Determine the (x, y) coordinate at the center of the cell enclosing the given text.  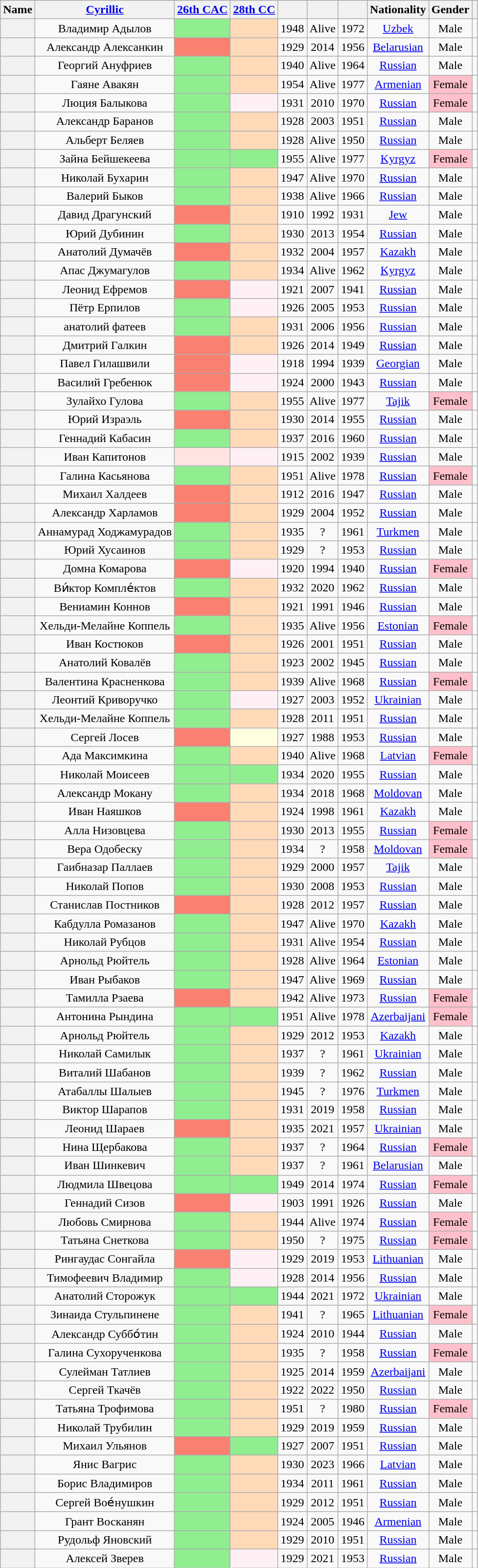
Рингаудас Сонгайла (105, 1259)
Галина Сухорученкова (105, 1353)
Михаил Халдеев (105, 494)
Янис Вагрис (105, 1465)
1960 (352, 438)
Юрий Хусаинов (105, 550)
Антонина Рындина (105, 1017)
Давид Драгунский (105, 214)
Виталий Шабанов (105, 1073)
1975 (352, 1240)
Иван Костюков (105, 644)
2001 (322, 644)
Грант Восканян (105, 1521)
1915 (293, 457)
Name (18, 10)
Николай Рубцов (105, 942)
Сергей Ткачёв (105, 1390)
Тамилла Рзаева (105, 998)
Nationality (398, 10)
Николай Моисеев (105, 774)
1910 (293, 214)
Николай Самилык (105, 1054)
26th CAC (203, 10)
Геннадий Сизов (105, 1203)
1992 (322, 214)
Гаибназар Паллаев (105, 867)
1973 (352, 998)
2006 (322, 327)
Александр Харламов (105, 513)
Нина Щербакова (105, 1147)
Татьяна Снеткова (105, 1240)
Николай Трубилин (105, 1427)
Валерий Быков (105, 196)
Александр Мокану (105, 793)
Борис Владимиров (105, 1483)
Любовь Смирнова (105, 1221)
Александр Баранов (105, 121)
анатолий фатеев (105, 327)
Георгий Ануфриев (105, 66)
Зайна Бейшекеева (105, 159)
2018 (322, 793)
Иван Рыбаков (105, 980)
Вениамин Коннов (105, 607)
1925 (293, 1371)
1948 (293, 28)
Анатолий Ковалёв (105, 662)
Анатолий Думачёв (105, 252)
Леонид Ефремов (105, 289)
Дмитрий Галкин (105, 345)
Uzbek (398, 28)
Виктор Шарапов (105, 1110)
Gender (450, 10)
Рудольф Яновский (105, 1540)
1976 (352, 1091)
28th CC (254, 10)
Владимир Адылов (105, 28)
Николай Попов (105, 886)
Александр Суббо́тин (105, 1334)
Вера Одобеску (105, 849)
Иван Капитонов (105, 457)
Аннамурад Ходжамурадов (105, 531)
1922 (293, 1390)
1969 (352, 980)
Михаил Ульянов (105, 1446)
Анатолий Сторожук (105, 1296)
Геннадий Кабасин (105, 438)
1920 (293, 569)
Галина Касьянова (105, 475)
Леонид Шараев (105, 1128)
Georgian (398, 364)
Валентина Красненкова (105, 681)
Алексей Зверев (105, 1558)
1903 (293, 1203)
Станислав Постников (105, 905)
Зулайхо Гулова (105, 401)
Иван Наяшков (105, 812)
Леонтий Криворучко (105, 700)
Пётр Ерпилов (105, 308)
Татьяна Трофимова (105, 1408)
1988 (322, 737)
Люция Балыкова (105, 103)
Зинаида Стульпинене (105, 1315)
2023 (322, 1465)
Юрий Израэль (105, 420)
1965 (352, 1315)
1943 (352, 382)
Юрий Дубинин (105, 234)
Сергей Вое́нушкин (105, 1502)
1942 (293, 998)
1918 (293, 364)
Алла Низовцева (105, 830)
1938 (293, 196)
Апас Джумагулов (105, 271)
1980 (352, 1408)
Александр Алексанкин (105, 47)
1923 (293, 662)
Атабаллы Шалыев (105, 1091)
Ви́ктор Компле́ктов (105, 588)
Jew (398, 214)
Людмила Швецова (105, 1184)
Сулейман Татлиев (105, 1371)
Альберт Беляев (105, 140)
Тимофеевич Владимир (105, 1277)
Ада Максимкина (105, 756)
2008 (322, 886)
Сергей Лосев (105, 737)
Иван Шинкевич (105, 1166)
Василий Гребенюк (105, 382)
Гаяне Авакян (105, 84)
2022 (322, 1390)
1912 (293, 494)
1998 (322, 812)
Кабдулла Ромазанов (105, 923)
Николай Бухарин (105, 177)
Домна Комарова (105, 569)
Павел Гилашвили (105, 364)
Cyrillic (105, 10)
